Search for the cell housing the specified text and yield its (X, Y) center coordinate. 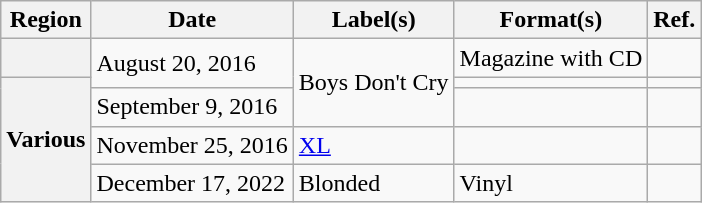
Region (46, 20)
Boys Don't Cry (374, 82)
Date (192, 20)
Various (46, 140)
September 9, 2016 (192, 107)
December 17, 2022 (192, 183)
Ref. (674, 20)
November 25, 2016 (192, 145)
August 20, 2016 (192, 64)
Label(s) (374, 20)
Magazine with CD (551, 58)
XL (374, 145)
Blonded (374, 183)
Vinyl (551, 183)
Format(s) (551, 20)
